Locate the cell with the specified text and output its [x, y] center coordinate. 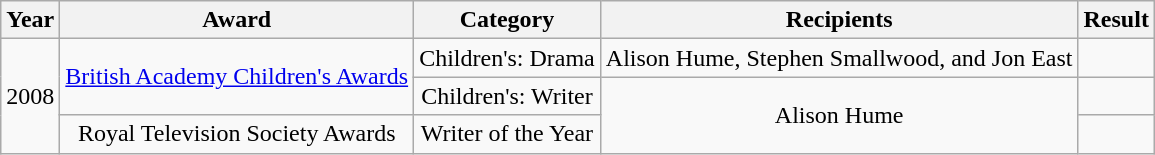
Alison Hume, Stephen Smallwood, and Jon East [839, 58]
Award [237, 20]
Children's: Drama [508, 58]
Children's: Writer [508, 96]
Recipients [839, 20]
Writer of the Year [508, 134]
Royal Television Society Awards [237, 134]
Alison Hume [839, 115]
Result [1116, 20]
British Academy Children's Awards [237, 77]
Year [30, 20]
Category [508, 20]
2008 [30, 96]
